Find where the given text appears and provide that cell's center as [x, y] coordinate. 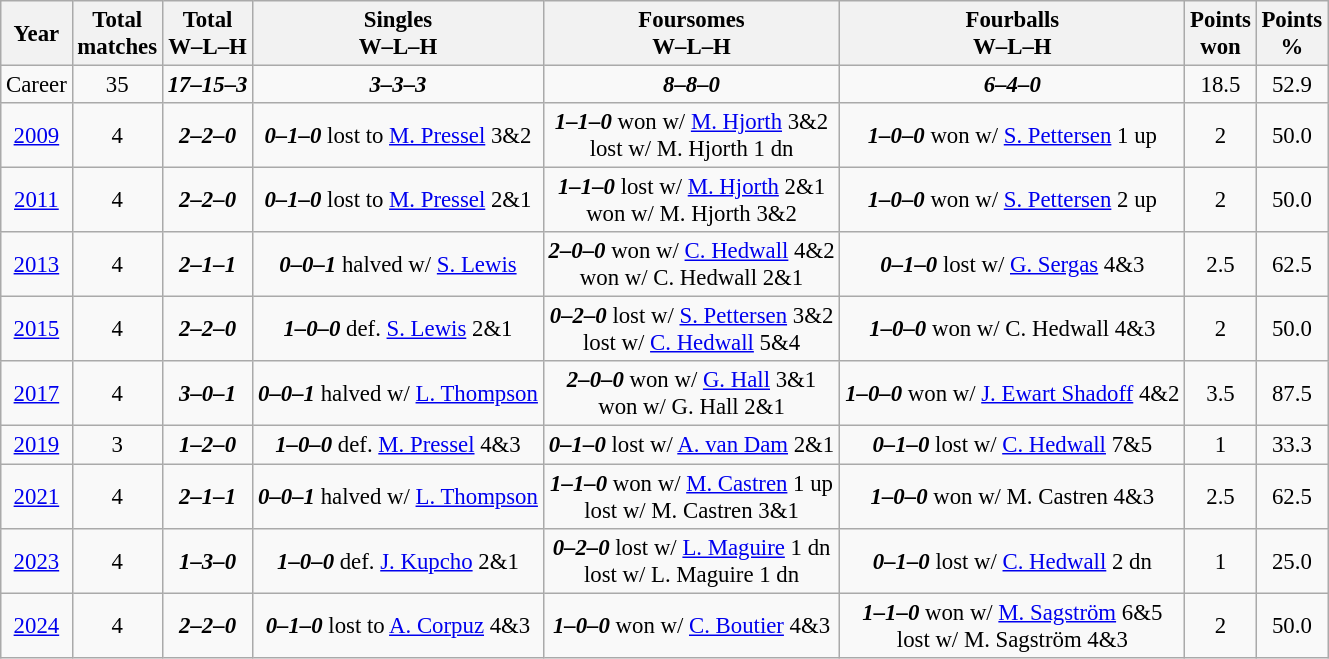
1–3–0 [207, 560]
Pointswon [1220, 34]
1–0–0 won w/ C. Boutier 4&3 [692, 626]
1–1–0 won w/ M. Castren 1 uplost w/ M. Castren 3&1 [692, 496]
1–0–0 won w/ M. Castren 4&3 [1012, 496]
0–0–1 halved w/ S. Lewis [398, 264]
8–8–0 [692, 85]
2009 [36, 136]
3 [117, 445]
1–1–0 won w/ M. Sagström 6&5lost w/ M. Sagström 4&3 [1012, 626]
1–0–0 won w/ S. Pettersen 1 up [1012, 136]
0–1–0 lost to M. Pressel 2&1 [398, 200]
0–1–0 lost w/ C. Hedwall 2 dn [1012, 560]
SinglesW–L–H [398, 34]
2015 [36, 330]
1–0–0 def. J. Kupcho 2&1 [398, 560]
3–0–1 [207, 394]
Year [36, 34]
0–1–0 lost to M. Pressel 3&2 [398, 136]
Career [36, 85]
0–1–0 lost to A. Corpuz 4&3 [398, 626]
1–0–0 won w/ J. Ewart Shadoff 4&2 [1012, 394]
1–0–0 def. S. Lewis 2&1 [398, 330]
1–2–0 [207, 445]
1–0–0 won w/ S. Pettersen 2 up [1012, 200]
1–0–0 won w/ C. Hedwall 4&3 [1012, 330]
87.5 [1292, 394]
0–1–0 lost w/ A. van Dam 2&1 [692, 445]
2011 [36, 200]
Totalmatches [117, 34]
0–2–0 lost w/ S. Pettersen 3&2lost w/ C. Hedwall 5&4 [692, 330]
6–4–0 [1012, 85]
FourballsW–L–H [1012, 34]
TotalW–L–H [207, 34]
1–1–0 lost w/ M. Hjorth 2&1won w/ M. Hjorth 3&2 [692, 200]
25.0 [1292, 560]
1–0–0 def. M. Pressel 4&3 [398, 445]
0–1–0 lost w/ G. Sergas 4&3 [1012, 264]
3–3–3 [398, 85]
2–0–0 won w/ G. Hall 3&1won w/ G. Hall 2&1 [692, 394]
1–1–0 won w/ M. Hjorth 3&2lost w/ M. Hjorth 1 dn [692, 136]
18.5 [1220, 85]
2–0–0 won w/ C. Hedwall 4&2won w/ C. Hedwall 2&1 [692, 264]
2019 [36, 445]
2013 [36, 264]
FoursomesW–L–H [692, 34]
0–2–0 lost w/ L. Maguire 1 dnlost w/ L. Maguire 1 dn [692, 560]
2021 [36, 496]
3.5 [1220, 394]
Points% [1292, 34]
2017 [36, 394]
2023 [36, 560]
33.3 [1292, 445]
0–1–0 lost w/ C. Hedwall 7&5 [1012, 445]
2024 [36, 626]
17–15–3 [207, 85]
52.9 [1292, 85]
35 [117, 85]
